Output the [X, Y] coordinate of the center of the cell containing the given text.  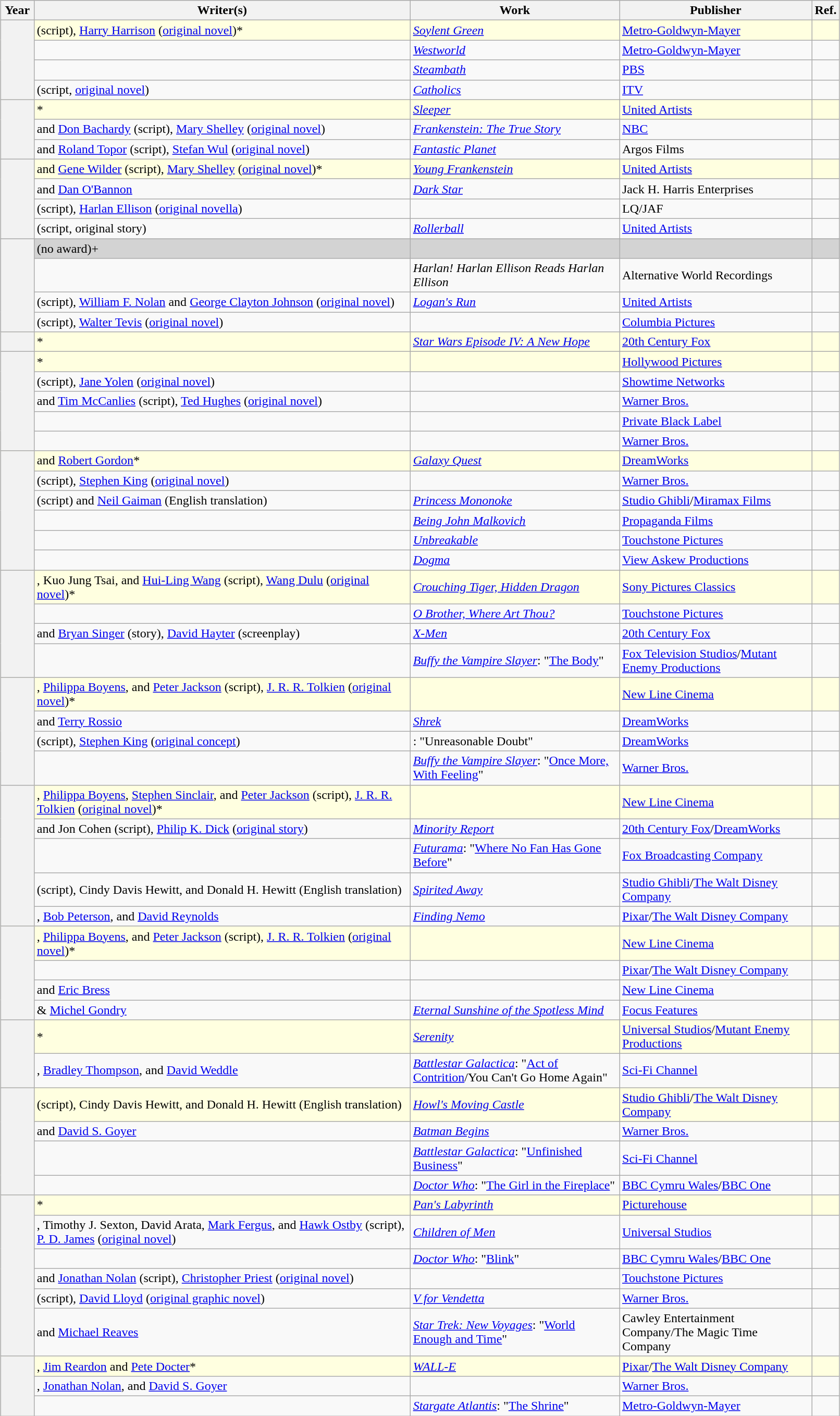
Battlestar Galactica: "Unfinished Business" [515, 1158]
Sleeper [515, 109]
Princess Mononoke [515, 500]
20th Century Fox/DreamWorks [715, 829]
Sony Pictures Classics [715, 587]
Dogma [515, 560]
Alternative World Recordings [715, 275]
Steambath [515, 70]
Universal Studios/Mutant Enemy Productions [715, 1037]
Batman Begins [515, 1131]
(script), Harry Harrison (original novel)* [222, 30]
View Askew Productions [715, 560]
Harlan! Harlan Ellison Reads Harlan Ellison [515, 275]
, Jonathan Nolan, and David S. Goyer [222, 1386]
Doctor Who: "Blink" [515, 1259]
Pan's Labyrinth [515, 1205]
, Philippa Boyens, Stephen Sinclair, and Peter Jackson (script), J. R. R. Tolkien (original novel)* [222, 802]
and Eric Bress [222, 990]
Star Trek: New Voyages: "World Enough and Time" [515, 1332]
Focus Features [715, 1009]
Columbia Pictures [715, 322]
(script), Jane Yolen (original novel) [222, 381]
Soylent Green [515, 30]
Fox Television Studios/Mutant Enemy Productions [715, 661]
Studio Ghibli/Miramax Films [715, 500]
Spirited Away [515, 889]
Frankenstein: The True Story [515, 129]
Propaganda Films [715, 520]
Fox Broadcasting Company [715, 856]
and Jon Cohen (script), Philip K. Dick (original story) [222, 829]
Battlestar Galactica: "Act of Contrition/You Can't Go Home Again" [515, 1070]
Rollerball [515, 228]
and Dan O'Bannon [222, 189]
Finding Nemo [515, 916]
Year [17, 10]
Westworld [515, 50]
and Michael Reaves [222, 1332]
V for Vendetta [515, 1298]
Stargate Atlantis: "The Shrine" [515, 1406]
Picturehouse [715, 1205]
Shrek [515, 721]
(no award)+ [222, 249]
: "Unreasonable Doubt" [515, 741]
and Robert Gordon* [222, 461]
, Timothy J. Sexton, David Arata, Mark Fergus, and Hawk Ostby (script), P. D. James (original novel) [222, 1232]
and Jonathan Nolan (script), Christopher Priest (original novel) [222, 1278]
(script), David Lloyd (original graphic novel) [222, 1298]
Unbreakable [515, 540]
Showtime Networks [715, 381]
Minority Report [515, 829]
Work [515, 10]
ITV [715, 90]
NBC [715, 129]
Being John Malkovich [515, 520]
and Bryan Singer (story), David Hayter (screenplay) [222, 634]
and Tim McCanlies (script), Ted Hughes (original novel) [222, 401]
(script), Walter Tevis (original novel) [222, 322]
Eternal Sunshine of the Spotless Mind [515, 1009]
& Michel Gondry [222, 1009]
Young Frankenstein [515, 169]
, Kuo Jung Tsai, and Hui-Ling Wang (script), Wang Dulu (original novel)* [222, 587]
(script), Harlan Ellison (original novella) [222, 208]
(script) and Neil Gaiman (English translation) [222, 500]
Buffy the Vampire Slayer: "Once More, With Feeling" [515, 768]
LQ/JAF [715, 208]
Doctor Who: "The Girl in the Fireplace" [515, 1185]
(script), Stephen King (original novel) [222, 481]
Serenity [515, 1037]
O Brother, Where Art Thou? [515, 614]
(script, original novel) [222, 90]
PBS [715, 70]
Cawley Entertainment Company/The Magic Time Company [715, 1332]
Argos Films [715, 149]
Fantastic Planet [515, 149]
(script), William F. Nolan and George Clayton Johnson (original novel) [222, 302]
Children of Men [515, 1232]
Hollywood Pictures [715, 362]
Star Wars Episode IV: A New Hope [515, 342]
Galaxy Quest [515, 461]
Logan's Run [515, 302]
Private Black Label [715, 421]
Catholics [515, 90]
Ref. [825, 10]
Crouching Tiger, Hidden Dragon [515, 587]
and Terry Rossio [222, 721]
, Jim Reardon and Pete Docter* [222, 1366]
and David S. Goyer [222, 1131]
Publisher [715, 10]
, Bob Peterson, and David Reynolds [222, 916]
(script), Stephen King (original concept) [222, 741]
Buffy the Vampire Slayer: "The Body" [515, 661]
Writer(s) [222, 10]
and Don Bachardy (script), Mary Shelley (original novel) [222, 129]
X-Men [515, 634]
and Gene Wilder (script), Mary Shelley (original novel)* [222, 169]
Futurama: "Where No Fan Has Gone Before" [515, 856]
Jack H. Harris Enterprises [715, 189]
Howl's Moving Castle [515, 1105]
Dark Star [515, 189]
Universal Studios [715, 1232]
and Roland Topor (script), Stefan Wul (original novel) [222, 149]
WALL-E [515, 1366]
, Bradley Thompson, and David Weddle [222, 1070]
(script, original story) [222, 228]
